Output the (X, Y) coordinate of the center of the cell containing the given text.  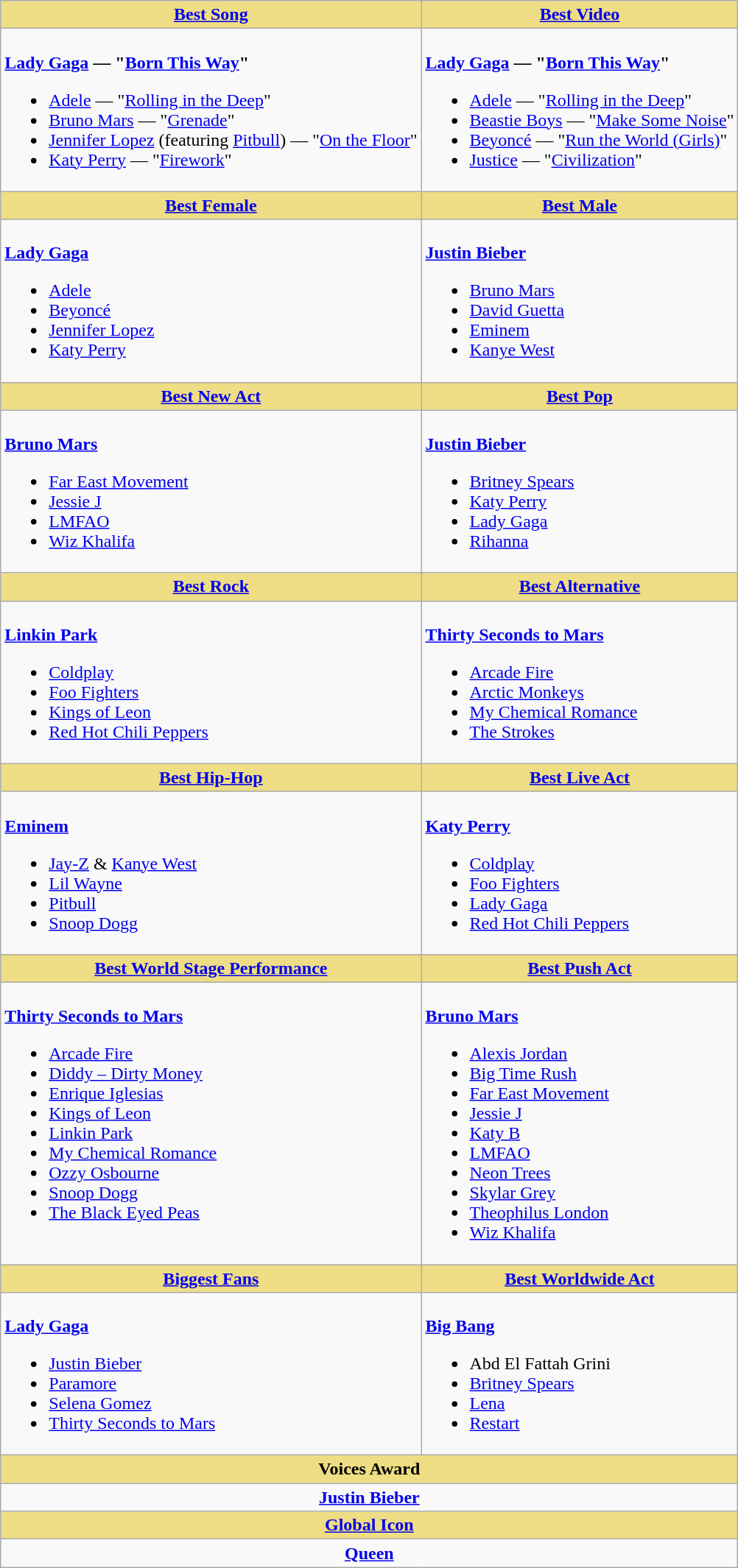
Thirty Seconds to MarsArcade FireArctic MonkeysMy Chemical RomanceThe Strokes (580, 682)
Best Rock (211, 587)
Justin Bieber (370, 1497)
Queen (370, 1553)
EminemJay-Z & Kanye WestLil WaynePitbullSnoop Dogg (211, 873)
Katy PerryColdplayFoo FightersLady GagaRed Hot Chili Peppers (580, 873)
Lady GagaAdeleBeyoncéJennifer LopezKaty Perry (211, 300)
Best Alternative (580, 587)
Best Male (580, 205)
Big BangAbd El Fattah GriniBritney SpearsLenaRestart (580, 1374)
Bruno MarsAlexis JordanBig Time RushFar East MovementJessie JKaty BLMFAONeon TreesSkylar GreyTheophilus LondonWiz Khalifa (580, 1123)
Justin BieberBruno MarsDavid GuettaEminemKanye West (580, 300)
Lady GagaJustin BieberParamoreSelena GomezThirty Seconds to Mars (211, 1374)
Linkin ParkColdplayFoo FightersKings of LeonRed Hot Chili Peppers (211, 682)
Biggest Fans (211, 1279)
Best New Act (211, 396)
Best Video (580, 15)
Best World Stage Performance (211, 968)
Best Song (211, 15)
Best Pop (580, 396)
Best Female (211, 205)
Bruno MarsFar East MovementJessie JLMFAOWiz Khalifa (211, 492)
Global Icon (370, 1525)
Best Live Act (580, 777)
Best Push Act (580, 968)
Voices Award (370, 1469)
Best Hip-Hop (211, 777)
Lady Gaga — "Born This Way"Adele — "Rolling in the Deep"Beastie Boys — "Make Some Noise"Beyoncé — "Run the World (Girls)"Justice — "Civilization" (580, 110)
Justin BieberBritney SpearsKaty PerryLady GagaRihanna (580, 492)
Best Worldwide Act (580, 1279)
